Locate the cell with the specified text and output its [x, y] center coordinate. 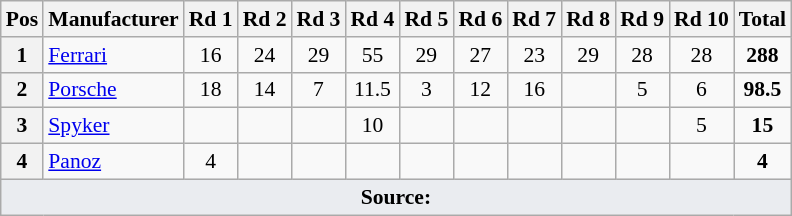
Rd 8 [588, 19]
Rd 6 [480, 19]
14 [265, 90]
Rd 1 [211, 19]
1 [22, 55]
7 [319, 90]
Panoz [113, 162]
Rd 2 [265, 19]
Rd 4 [372, 19]
27 [480, 55]
Manufacturer [113, 19]
24 [265, 55]
Rd 5 [426, 19]
Total [762, 19]
12 [480, 90]
Spyker [113, 126]
98.5 [762, 90]
288 [762, 55]
10 [372, 126]
Rd 7 [534, 19]
18 [211, 90]
55 [372, 55]
Pos [22, 19]
Rd 3 [319, 19]
15 [762, 126]
2 [22, 90]
Ferrari [113, 55]
23 [534, 55]
Rd 10 [702, 19]
11.5 [372, 90]
Porsche [113, 90]
Rd 9 [642, 19]
Source: [396, 197]
6 [702, 90]
